Detect which cell encompasses the target text, then output its [X, Y] center coordinate. 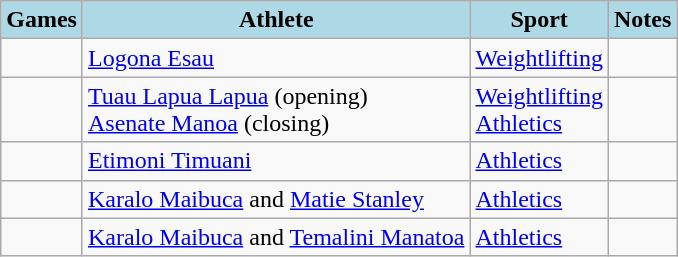
WeightliftingAthletics [539, 110]
Notes [642, 20]
Weightlifting [539, 58]
Sport [539, 20]
Karalo Maibuca and Matie Stanley [276, 199]
Etimoni Timuani [276, 161]
Logona Esau [276, 58]
Tuau Lapua Lapua (opening)Asenate Manoa (closing) [276, 110]
Games [42, 20]
Athlete [276, 20]
Karalo Maibuca and Temalini Manatoa [276, 237]
